Return the (X, Y) coordinate for the center point of the cell that contains the specified text.  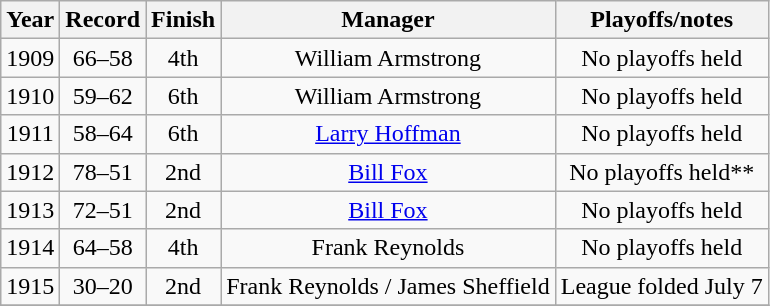
Playoffs/notes (662, 20)
58–64 (103, 134)
78–51 (103, 172)
Larry Hoffman (388, 134)
1913 (30, 210)
1915 (30, 286)
1914 (30, 248)
30–20 (103, 286)
64–58 (103, 248)
Frank Reynolds / James Sheffield (388, 286)
Record (103, 20)
72–51 (103, 210)
Finish (184, 20)
59–62 (103, 96)
1911 (30, 134)
Year (30, 20)
League folded July 7 (662, 286)
66–58 (103, 58)
1912 (30, 172)
No playoffs held** (662, 172)
1909 (30, 58)
Manager (388, 20)
1910 (30, 96)
Frank Reynolds (388, 248)
